Output the [x, y] coordinate of the center of the cell containing the given text.  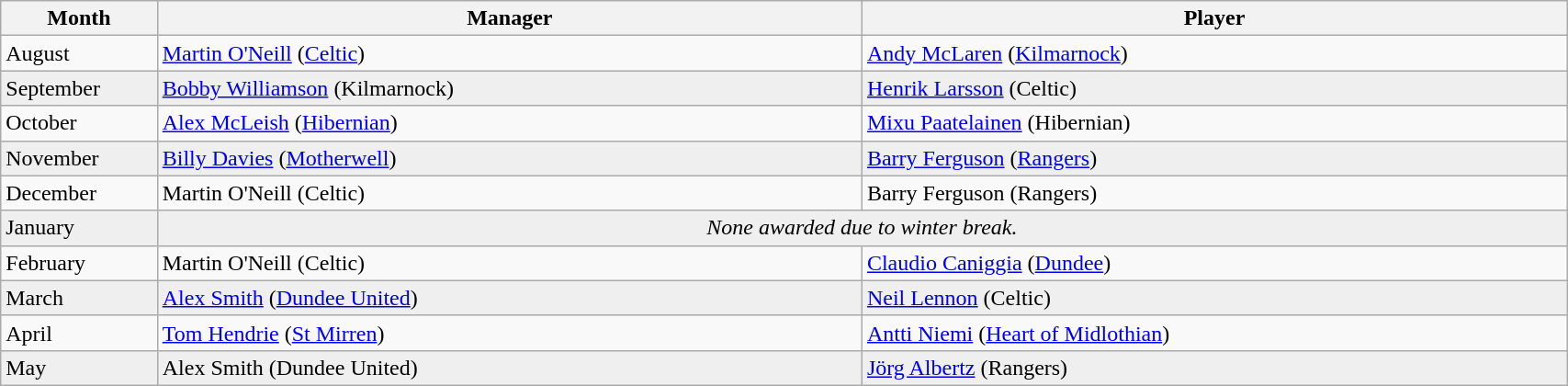
Henrik Larsson (Celtic) [1214, 88]
Manager [509, 18]
March [79, 298]
November [79, 158]
Antti Niemi (Heart of Midlothian) [1214, 333]
May [79, 368]
December [79, 193]
Month [79, 18]
Tom Hendrie (St Mirren) [509, 333]
Andy McLaren (Kilmarnock) [1214, 53]
August [79, 53]
Alex McLeish (Hibernian) [509, 123]
April [79, 333]
Claudio Caniggia (Dundee) [1214, 263]
Bobby Williamson (Kilmarnock) [509, 88]
Mixu Paatelainen (Hibernian) [1214, 123]
Player [1214, 18]
Jörg Albertz (Rangers) [1214, 368]
January [79, 228]
None awarded due to winter break. [862, 228]
Neil Lennon (Celtic) [1214, 298]
February [79, 263]
October [79, 123]
September [79, 88]
Billy Davies (Motherwell) [509, 158]
